Scan for the cell matching the given text and deliver its (X, Y) coordinate at center. 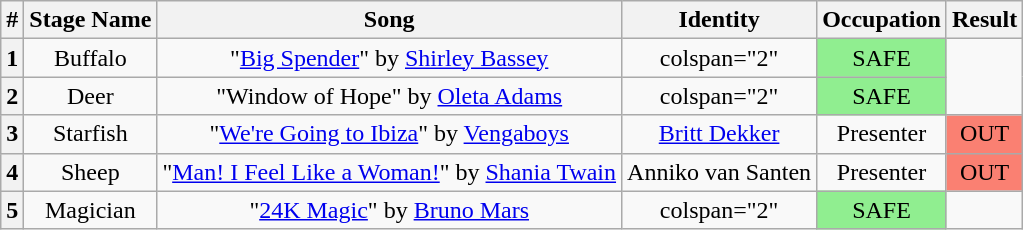
3 (12, 134)
Identity (720, 20)
Occupation (882, 20)
Result (984, 20)
"Man! I Feel Like a Woman!" by Shania Twain (390, 172)
Song (390, 20)
"24K Magic" by Bruno Mars (390, 210)
# (12, 20)
1 (12, 58)
Sheep (90, 172)
"We're Going to Ibiza" by Vengaboys (390, 134)
Britt Dekker (720, 134)
Deer (90, 96)
Stage Name (90, 20)
2 (12, 96)
Starfish (90, 134)
Magician (90, 210)
Anniko van Santen (720, 172)
4 (12, 172)
5 (12, 210)
"Window of Hope" by Oleta Adams (390, 96)
"Big Spender" by Shirley Bassey (390, 58)
Buffalo (90, 58)
